Output the [x, y] coordinate of the center of the cell containing the given text.  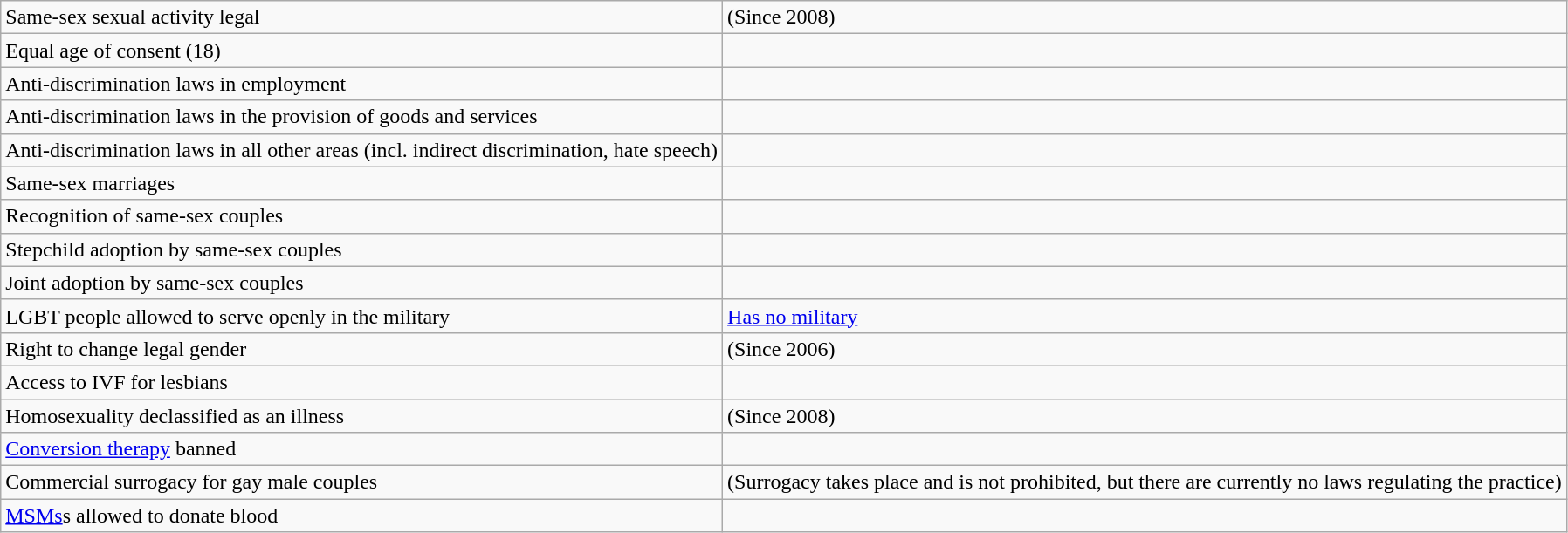
Same-sex marriages [361, 183]
Same-sex sexual activity legal [361, 17]
LGBT people allowed to serve openly in the military [361, 316]
(Surrogacy takes place and is not prohibited, but there are currently no laws regulating the practice) [1145, 482]
Anti-discrimination laws in all other areas (incl. indirect discrimination, hate speech) [361, 150]
Conversion therapy banned [361, 449]
Anti-discrimination laws in employment [361, 84]
Recognition of same-sex couples [361, 216]
Right to change legal gender [361, 349]
Access to IVF for lesbians [361, 382]
Stepchild adoption by same-sex couples [361, 249]
Has no military [1145, 316]
Equal age of consent (18) [361, 51]
Homosexuality declassified as an illness [361, 416]
Joint adoption by same-sex couples [361, 283]
(Since 2006) [1145, 349]
Commercial surrogacy for gay male couples [361, 482]
MSMss allowed to donate blood [361, 516]
Anti-discrimination laws in the provision of goods and services [361, 117]
